Find where the given text appears and provide that cell's center as [X, Y] coordinate. 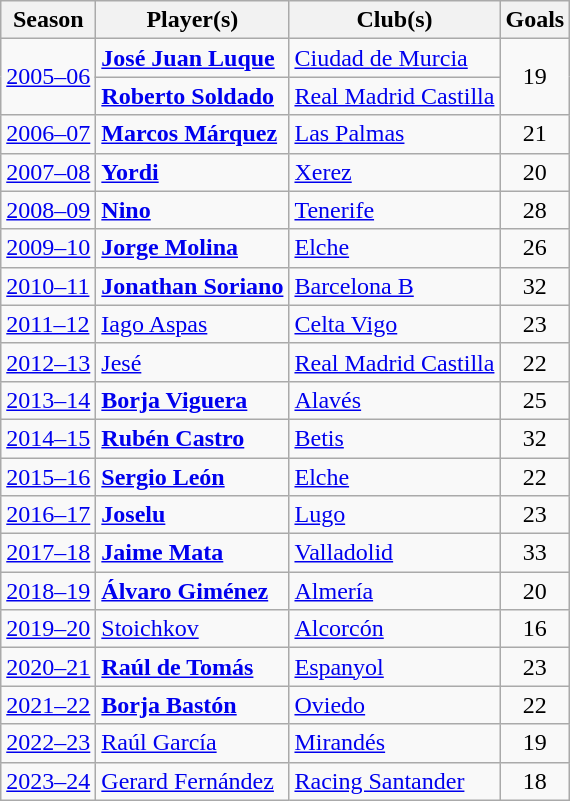
Jaime Mata [192, 553]
Gerard Fernández [192, 781]
Ciudad de Murcia [394, 58]
2020–21 [48, 667]
Sergio León [192, 477]
Rubén Castro [192, 438]
33 [535, 553]
2016–17 [48, 515]
2023–24 [48, 781]
25 [535, 400]
2022–23 [48, 743]
2014–15 [48, 438]
Xerez [394, 172]
2013–14 [48, 400]
Goals [535, 20]
Espanyol [394, 667]
José Juan Luque [192, 58]
Almería [394, 591]
Barcelona B [394, 286]
Racing Santander [394, 781]
Nino [192, 210]
Borja Bastón [192, 705]
Jonathan Soriano [192, 286]
Mirandés [394, 743]
Oviedo [394, 705]
2011–12 [48, 324]
Alavés [394, 400]
Season [48, 20]
Yordi [192, 172]
2015–16 [48, 477]
2007–08 [48, 172]
Stoichkov [192, 629]
Joselu [192, 515]
26 [535, 248]
2021–22 [48, 705]
Tenerife [394, 210]
2012–13 [48, 362]
Celta Vigo [394, 324]
Álvaro Giménez [192, 591]
Player(s) [192, 20]
Raúl García [192, 743]
16 [535, 629]
2017–18 [48, 553]
Jorge Molina [192, 248]
Raúl de Tomás [192, 667]
Valladolid [394, 553]
Jesé [192, 362]
Las Palmas [394, 134]
Lugo [394, 515]
Alcorcón [394, 629]
Borja Viguera [192, 400]
28 [535, 210]
Roberto Soldado [192, 96]
2005–06 [48, 77]
2010–11 [48, 286]
18 [535, 781]
2008–09 [48, 210]
2009–10 [48, 248]
2019–20 [48, 629]
Iago Aspas [192, 324]
2018–19 [48, 591]
21 [535, 134]
Marcos Márquez [192, 134]
Club(s) [394, 20]
Betis [394, 438]
2006–07 [48, 134]
